Capture the cell that displays the provided text and extract its [X, Y] central coordinate. 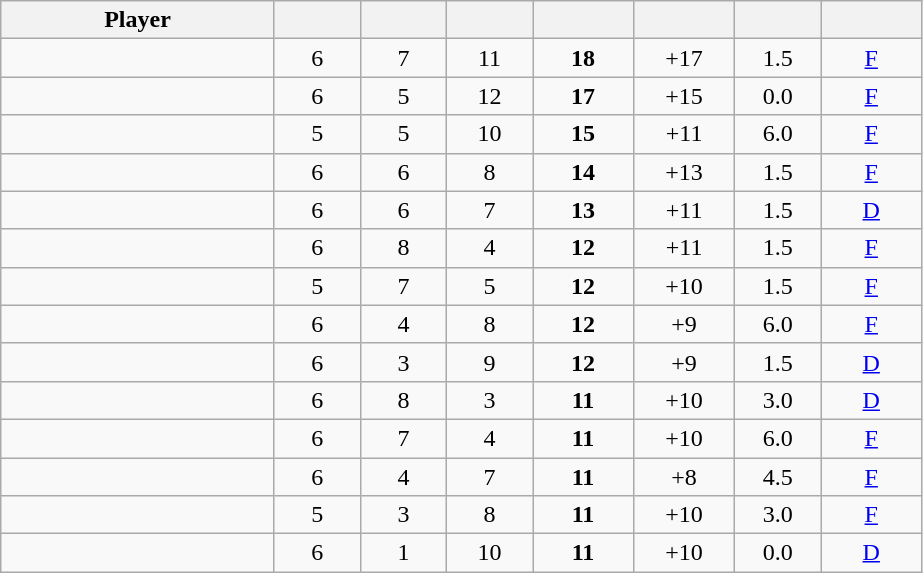
+13 [684, 172]
+17 [684, 58]
4.5 [778, 477]
1 [403, 553]
17 [582, 96]
Player [138, 20]
13 [582, 210]
+15 [684, 96]
9 [489, 362]
15 [582, 134]
14 [582, 172]
18 [582, 58]
+8 [684, 477]
